Capture the cell that displays the provided text and extract its (X, Y) central coordinate. 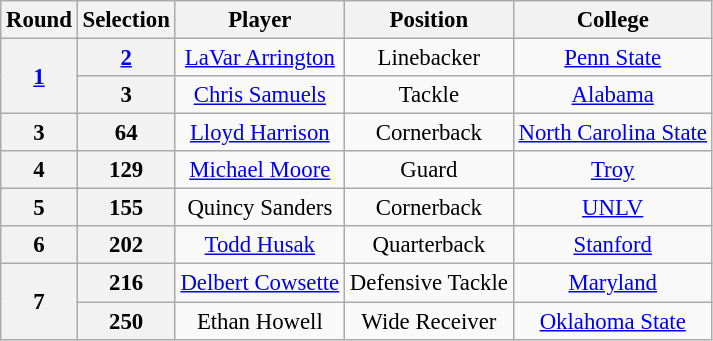
Linebacker (430, 58)
Round (39, 20)
Guard (430, 170)
Todd Husak (260, 245)
5 (39, 208)
202 (126, 245)
129 (126, 170)
Oklahoma State (612, 321)
UNLV (612, 208)
2 (126, 58)
Troy (612, 170)
Alabama (612, 95)
Quincy Sanders (260, 208)
64 (126, 133)
6 (39, 245)
1 (39, 76)
North Carolina State (612, 133)
7 (39, 302)
Delbert Cowsette (260, 283)
LaVar Arrington (260, 58)
Selection (126, 20)
Maryland (612, 283)
Stanford (612, 245)
4 (39, 170)
Tackle (430, 95)
Ethan Howell (260, 321)
Player (260, 20)
Position (430, 20)
College (612, 20)
Chris Samuels (260, 95)
Defensive Tackle (430, 283)
Wide Receiver (430, 321)
Michael Moore (260, 170)
Lloyd Harrison (260, 133)
Penn State (612, 58)
155 (126, 208)
Quarterback (430, 245)
216 (126, 283)
250 (126, 321)
